For the text-containing cell, return its midpoint in [X, Y] coordinate format. 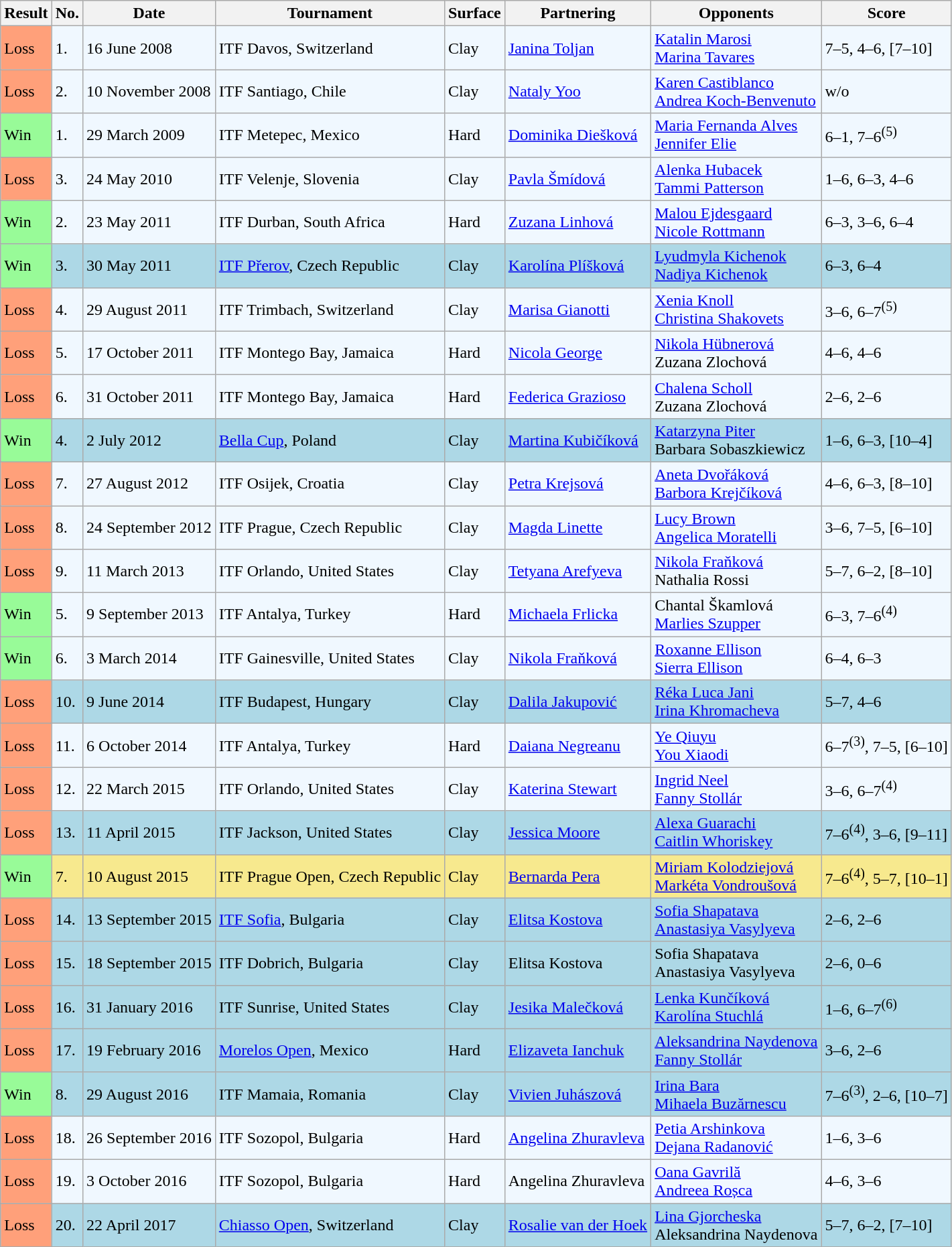
6–1, 7–6(5) [886, 135]
4–6, 3–6 [886, 1181]
Partnering [577, 13]
6–7(3), 7–5, [6–10] [886, 745]
27 August 2012 [149, 484]
Pavla Šmídová [577, 178]
24 May 2010 [149, 178]
Ye Qiuyu You Xiaodi [736, 745]
Jesika Malečková [577, 1006]
1–6, 6–3, [10–4] [886, 440]
1–6, 6–3, 4–6 [886, 178]
3–6, 2–6 [886, 1051]
7–6(4), 3–6, [9–11] [886, 832]
22 April 2017 [149, 1225]
ITF Davos, Switzerland [330, 48]
26 September 2016 [149, 1138]
Nikola Fraňková [577, 658]
Miriam Kolodziejová Markéta Vondroušová [736, 876]
Elizaveta Ianchuk [577, 1051]
30 May 2011 [149, 265]
Federica Grazioso [577, 397]
Marisa Gianotti [577, 310]
24 September 2012 [149, 527]
Tetyana Arefyeva [577, 571]
3 October 2016 [149, 1181]
Magda Linette [577, 527]
Réka Luca Jani Irina Khromacheva [736, 702]
11 March 2013 [149, 571]
16 June 2008 [149, 48]
6–3, 3–6, 6–4 [886, 222]
Chantal Škamlová Marlies Szupper [736, 615]
9. [67, 571]
Michaela Frlicka [577, 615]
17 October 2011 [149, 352]
Daiana Negreanu [577, 745]
Bella Cup, Poland [330, 440]
9 September 2013 [149, 615]
14. [67, 919]
ITF Dobrich, Bulgaria [330, 964]
3–6, 6–7(4) [886, 789]
Lina Gjorcheska Aleksandrina Naydenova [736, 1225]
Petra Krejsová [577, 484]
Surface [475, 13]
Nicola George [577, 352]
Roxanne Ellison Sierra Ellison [736, 658]
Ingrid Neel Fanny Stollár [736, 789]
Opponents [736, 13]
Lyudmyla Kichenok Nadiya Kichenok [736, 265]
12. [67, 789]
3–6, 7–5, [6–10] [886, 527]
Petia Arshinkova Dejana Radanović [736, 1138]
ITF Osijek, Croatia [330, 484]
5–7, 6–2, [7–10] [886, 1225]
Karolína Plíšková [577, 265]
7–6(4), 5–7, [10–1] [886, 876]
Chalena Scholl Zuzana Zlochová [736, 397]
ITF Gainesville, United States [330, 658]
6–4, 6–3 [886, 658]
Result [26, 13]
Date [149, 13]
Aneta Dvořáková Barbora Krejčíková [736, 484]
11. [67, 745]
Chiasso Open, Switzerland [330, 1225]
31 January 2016 [149, 1006]
Dominika Diešková [577, 135]
ITF Sunrise, United States [330, 1006]
4–6, 6–3, [8–10] [886, 484]
9 June 2014 [149, 702]
Tournament [330, 13]
Zuzana Linhová [577, 222]
Malou Ejdesgaard Nicole Rottmann [736, 222]
ITF Durban, South Africa [330, 222]
29 March 2009 [149, 135]
Jessica Moore [577, 832]
Irina Bara Mihaela Buzărnescu [736, 1094]
7–5, 4–6, [7–10] [886, 48]
ITF Santiago, Chile [330, 91]
10 August 2015 [149, 876]
ITF Budapest, Hungary [330, 702]
ITF Prague, Czech Republic [330, 527]
13. [67, 832]
Score [886, 13]
Vivien Juhászová [577, 1094]
16. [67, 1006]
ITF Přerov, Czech Republic [330, 265]
Martina Kubičíková [577, 440]
ITF Trimbach, Switzerland [330, 310]
29 August 2011 [149, 310]
22 March 2015 [149, 789]
ITF Sofia, Bulgaria [330, 919]
2 July 2012 [149, 440]
5–7, 4–6 [886, 702]
18. [67, 1138]
5–7, 6–2, [8–10] [886, 571]
6 October 2014 [149, 745]
6–3, 6–4 [886, 265]
1–6, 3–6 [886, 1138]
13 September 2015 [149, 919]
w/o [886, 91]
ITF Prague Open, Czech Republic [330, 876]
Dalila Jakupović [577, 702]
4–6, 4–6 [886, 352]
11 April 2015 [149, 832]
10 November 2008 [149, 91]
31 October 2011 [149, 397]
Janina Toljan [577, 48]
Alenka Hubacek Tammi Patterson [736, 178]
3 March 2014 [149, 658]
Alexa Guarachi Caitlin Whoriskey [736, 832]
Katarzyna Piter Barbara Sobaszkiewicz [736, 440]
1–6, 6–7(6) [886, 1006]
6–3, 7–6(4) [886, 615]
ITF Mamaia, Romania [330, 1094]
23 May 2011 [149, 222]
17. [67, 1051]
Katalin Marosi Marina Tavares [736, 48]
Aleksandrina Naydenova Fanny Stollár [736, 1051]
Lucy Brown Angelica Moratelli [736, 527]
Nataly Yoo [577, 91]
Xenia Knoll Christina Shakovets [736, 310]
ITF Metepec, Mexico [330, 135]
3–6, 6–7(5) [886, 310]
19 February 2016 [149, 1051]
7–6(3), 2–6, [10–7] [886, 1094]
Oana Gavrilă Andreea Roșca [736, 1181]
2–6, 0–6 [886, 964]
15. [67, 964]
18 September 2015 [149, 964]
ITF Jackson, United States [330, 832]
19. [67, 1181]
20. [67, 1225]
Bernarda Pera [577, 876]
Lenka Kunčíková Karolína Stuchlá [736, 1006]
No. [67, 13]
Nikola Fraňková Nathalia Rossi [736, 571]
Rosalie van der Hoek [577, 1225]
Karen Castiblanco Andrea Koch-Benvenuto [736, 91]
10. [67, 702]
Maria Fernanda Alves Jennifer Elie [736, 135]
ITF Velenje, Slovenia [330, 178]
Morelos Open, Mexico [330, 1051]
Katerina Stewart [577, 789]
29 August 2016 [149, 1094]
Nikola Hübnerová Zuzana Zlochová [736, 352]
